Extract the [x, y] coordinate from the center of the cell holding the provided text.  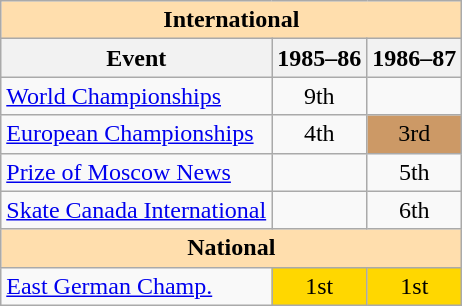
Skate Canada International [136, 210]
National [232, 248]
Prize of Moscow News [136, 172]
European Championships [136, 134]
6th [414, 210]
Event [136, 58]
East German Champ. [136, 286]
5th [414, 172]
4th [320, 134]
International [232, 20]
9th [320, 96]
3rd [414, 134]
1986–87 [414, 58]
1985–86 [320, 58]
World Championships [136, 96]
